From the cell containing the given text, extract its center point as [x, y] coordinate. 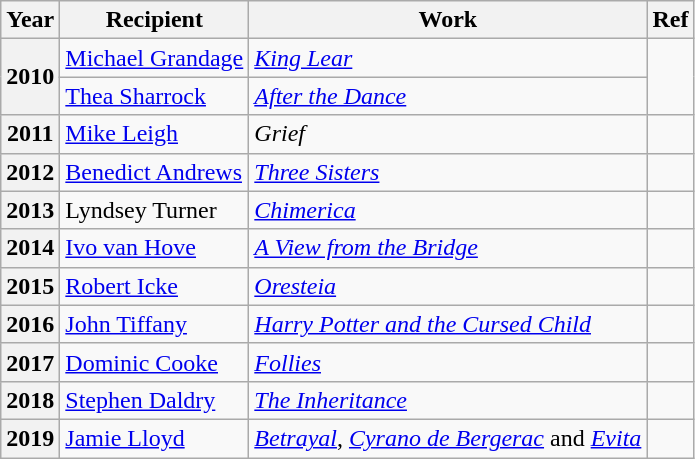
Robert Icke [154, 286]
After the Dance [448, 96]
A View from the Bridge [448, 248]
Thea Sharrock [154, 96]
2018 [30, 400]
Mike Leigh [154, 134]
Jamie Lloyd [154, 438]
Follies [448, 362]
2016 [30, 324]
Benedict Andrews [154, 172]
John Tiffany [154, 324]
Chimerica [448, 210]
2011 [30, 134]
Three Sisters [448, 172]
Michael Grandage [154, 58]
Ref [670, 20]
2010 [30, 77]
2015 [30, 286]
Lyndsey Turner [154, 210]
Year [30, 20]
Dominic Cooke [154, 362]
2017 [30, 362]
2019 [30, 438]
Stephen Daldry [154, 400]
Betrayal, Cyrano de Bergerac and Evita [448, 438]
King Lear [448, 58]
Work [448, 20]
2012 [30, 172]
Oresteia [448, 286]
Grief [448, 134]
Ivo van Hove [154, 248]
Recipient [154, 20]
2013 [30, 210]
Harry Potter and the Cursed Child [448, 324]
The Inheritance [448, 400]
2014 [30, 248]
